Extract the (X, Y) coordinate from the center of the cell holding the provided text.  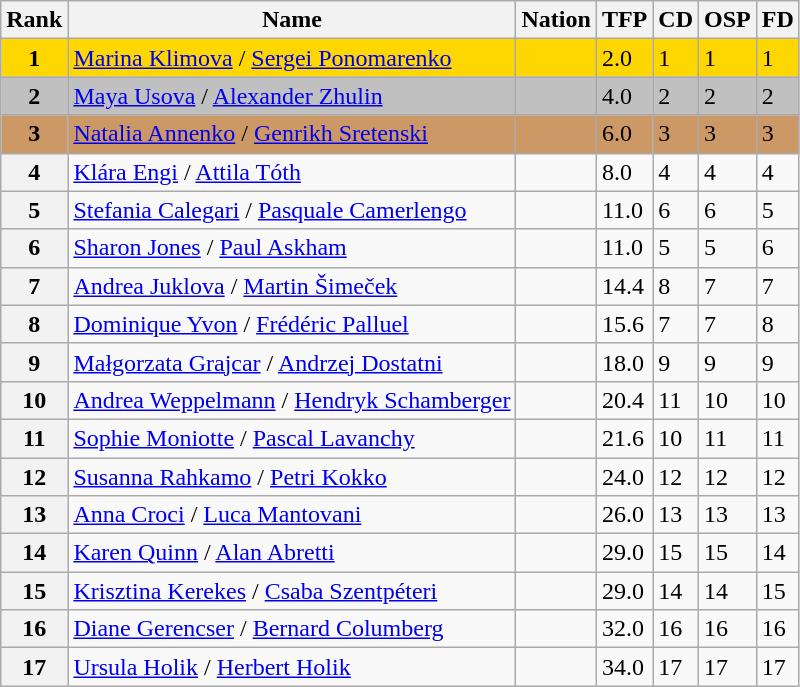
Ursula Holik / Herbert Holik (292, 667)
Stefania Calegari / Pasquale Camerlengo (292, 210)
26.0 (624, 515)
Marina Klimova / Sergei Ponomarenko (292, 58)
Diane Gerencser / Bernard Columberg (292, 629)
18.0 (624, 362)
8.0 (624, 172)
Klára Engi / Attila Tóth (292, 172)
OSP (728, 20)
21.6 (624, 438)
TFP (624, 20)
FD (778, 20)
Nation (556, 20)
Name (292, 20)
14.4 (624, 286)
CD (676, 20)
6.0 (624, 134)
34.0 (624, 667)
32.0 (624, 629)
2.0 (624, 58)
Sophie Moniotte / Pascal Lavanchy (292, 438)
Anna Croci / Luca Mantovani (292, 515)
Rank (34, 20)
Krisztina Kerekes / Csaba Szentpéteri (292, 591)
15.6 (624, 324)
Karen Quinn / Alan Abretti (292, 553)
Susanna Rahkamo / Petri Kokko (292, 477)
Andrea Weppelmann / Hendryk Schamberger (292, 400)
Maya Usova / Alexander Zhulin (292, 96)
20.4 (624, 400)
4.0 (624, 96)
Sharon Jones / Paul Askham (292, 248)
24.0 (624, 477)
Natalia Annenko / Genrikh Sretenski (292, 134)
Dominique Yvon / Frédéric Palluel (292, 324)
Andrea Juklova / Martin Šimeček (292, 286)
Małgorzata Grajcar / Andrzej Dostatni (292, 362)
